Extract the [x, y] coordinate from the center of the cell holding the provided text.  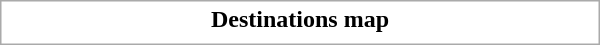
Destinations map [300, 19]
